Detect which cell encompasses the target text, then output its (X, Y) center coordinate. 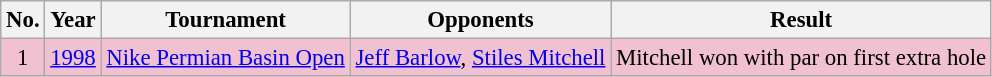
Jeff Barlow, Stiles Mitchell (480, 58)
Tournament (226, 20)
No. (23, 20)
Year (73, 20)
Mitchell won with par on first extra hole (802, 58)
1 (23, 58)
Nike Permian Basin Open (226, 58)
Opponents (480, 20)
1998 (73, 58)
Result (802, 20)
